Return the (X, Y) coordinate for the center point of the cell that contains the specified text.  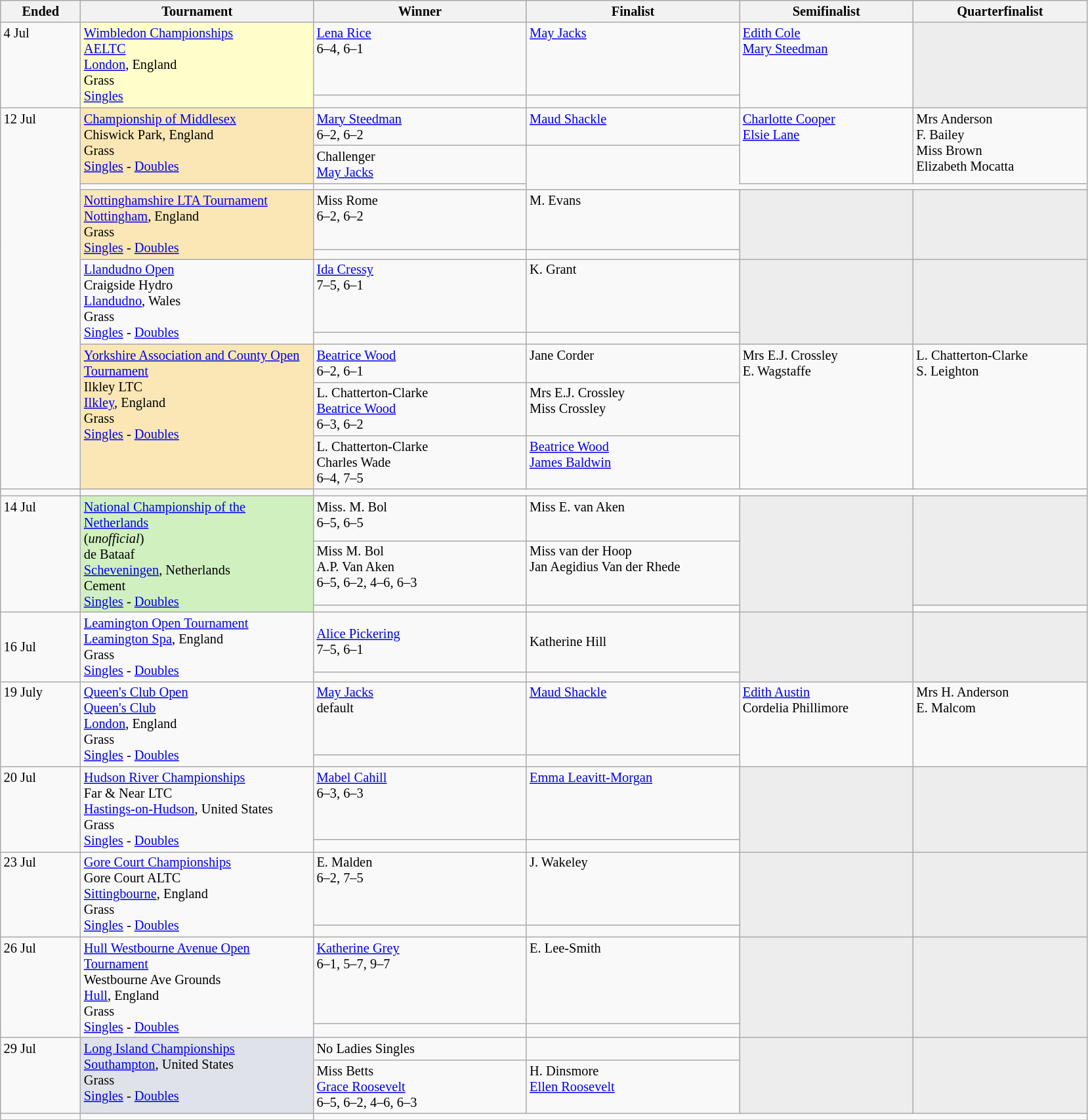
Miss van der Hoop Jan Aegidius Van der Rhede (633, 572)
Ended (41, 11)
19 July (41, 724)
14 Jul (41, 554)
Hudson River ChampionshipsFar & Near LTCHastings-on-Hudson, United StatesGrassSingles - Doubles (197, 809)
20 Jul (41, 809)
Semifinalist (827, 11)
M. Evans (633, 219)
Jane Corder (633, 363)
No Ladies Singles (420, 1048)
L. Chatterton-Clarke Beatrice Wood6–3, 6–2 (420, 409)
L. Chatterton-Clarke S. Leighton (1000, 416)
Miss E. van Aken (633, 519)
Winner (420, 11)
Mabel Cahill6–3, 6–3 (420, 804)
May Jacksdefault (420, 718)
Beatrice Wood James Baldwin (633, 462)
Wimbledon ChampionshipsAELTCLondon, EnglandGrassSingles (197, 65)
Miss. M. Bol 6–5, 6–5 (420, 519)
E. Lee-Smith (633, 980)
Miss M. Bol A.P. Van Aken6–5, 6–2, 4–6, 6–3 (420, 572)
Championship of MiddlesexChiswick Park, EnglandGrassSingles - Doubles (197, 146)
Quarterfinalist (1000, 11)
National Championship of the Netherlands(unofficial)de BataafScheveningen, NetherlandsCementSingles - Doubles (197, 554)
Miss Rome6–2, 6–2 (420, 219)
Emma Leavitt-Morgan (633, 804)
May Jacks (633, 59)
Ida Cressy7–5, 6–1 (420, 295)
E. Malden6–2, 7–5 (420, 888)
Charlotte Cooper Elsie Lane (827, 146)
Gore Court ChampionshipsGore Court ALTCSittingbourne, EnglandGrassSingles - Doubles (197, 894)
29 Jul (41, 1075)
H. Dinsmore Ellen Roosevelt (633, 1087)
Edith Austin Cordelia Phillimore (827, 724)
Mrs Anderson F. Bailey Miss Brown Elizabeth Mocatta (1000, 146)
L. Chatterton-Clarke Charles Wade6–4, 7–5 (420, 462)
Miss Betts Grace Roosevelt6–5, 6–2, 4–6, 6–3 (420, 1087)
16 Jul (41, 647)
Yorkshire Association and County Open TournamentIlkley LTCIlkley, England Grass Singles - Doubles (197, 416)
12 Jul (41, 298)
Katherine Hill (633, 641)
Tournament (197, 11)
Beatrice Wood6–2, 6–1 (420, 363)
Llandudno OpenCraigside HydroLlandudno, WalesGrassSingles - Doubles (197, 301)
26 Jul (41, 987)
4 Jul (41, 65)
23 Jul (41, 894)
J. Wakeley (633, 888)
Lena Rice6–4, 6–1 (420, 59)
Katherine Grey6–1, 5–7, 9–7 (420, 980)
Mrs E.J. Crossley Miss Crossley (633, 409)
Alice Pickering7–5, 6–1 (420, 641)
Queen's Club OpenQueen's ClubLondon, EnglandGrassSingles - Doubles (197, 724)
Leamington Open TournamentLeamington Spa, EnglandGrassSingles - Doubles (197, 647)
Challenger May Jacks (420, 164)
Mary Steedman6–2, 6–2 (420, 127)
Nottinghamshire LTA TournamentNottingham, EnglandGrassSingles - Doubles (197, 225)
K. Grant (633, 295)
Finalist (633, 11)
Hull Westbourne Avenue Open TournamentWestbourne Ave GroundsHull, EnglandGrassSingles - Doubles (197, 987)
Edith Cole Mary Steedman (827, 65)
Mrs H. Anderson E. Malcom (1000, 724)
Mrs E.J. Crossley E. Wagstaffe (827, 416)
Long Island ChampionshipsSouthampton, United StatesGrassSingles - Doubles (197, 1075)
